Find where the given text appears and provide that cell's center as [X, Y] coordinate. 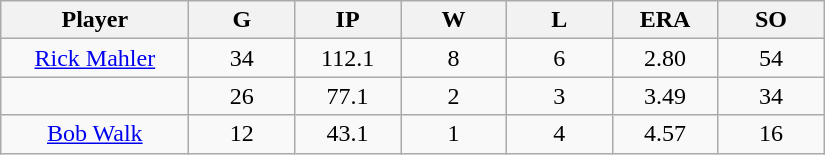
L [559, 20]
16 [771, 134]
77.1 [348, 96]
43.1 [348, 134]
8 [454, 58]
54 [771, 58]
Player [95, 20]
4.57 [665, 134]
3 [559, 96]
IP [348, 20]
3.49 [665, 96]
Rick Mahler [95, 58]
W [454, 20]
112.1 [348, 58]
2.80 [665, 58]
12 [242, 134]
6 [559, 58]
ERA [665, 20]
SO [771, 20]
2 [454, 96]
Bob Walk [95, 134]
1 [454, 134]
4 [559, 134]
26 [242, 96]
G [242, 20]
